Output the [x, y] coordinate of the center of the cell containing the given text.  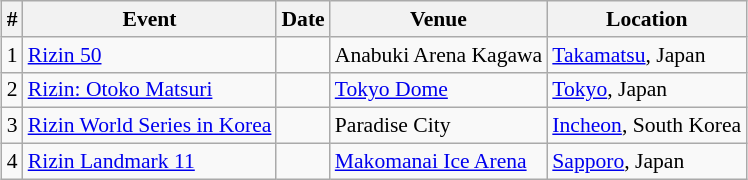
Location [646, 19]
Event [150, 19]
3 [12, 126]
Tokyo, Japan [646, 90]
Incheon, South Korea [646, 126]
Venue [439, 19]
Sapporo, Japan [646, 162]
Paradise City [439, 126]
Rizin: Otoko Matsuri [150, 90]
4 [12, 162]
1 [12, 55]
Date [302, 19]
Takamatsu, Japan [646, 55]
Makomanai Ice Arena [439, 162]
# [12, 19]
Tokyo Dome [439, 90]
Rizin World Series in Korea [150, 126]
Rizin Landmark 11 [150, 162]
Rizin 50 [150, 55]
Anabuki Arena Kagawa [439, 55]
2 [12, 90]
